Detect which cell encompasses the target text, then output its [X, Y] center coordinate. 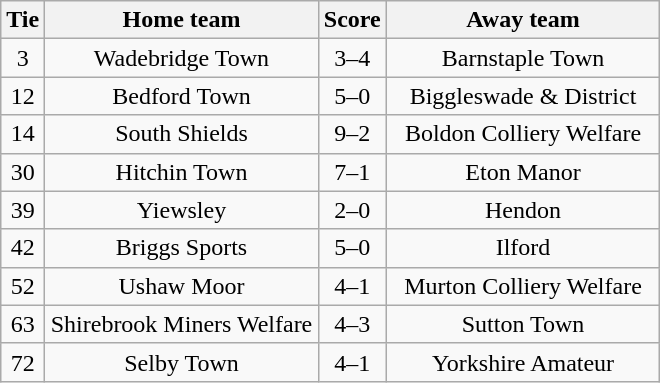
72 [23, 362]
Selby Town [182, 362]
Away team [523, 20]
Ilford [523, 248]
7–1 [352, 172]
Murton Colliery Welfare [523, 286]
30 [23, 172]
42 [23, 248]
Hendon [523, 210]
52 [23, 286]
39 [23, 210]
9–2 [352, 134]
South Shields [182, 134]
3–4 [352, 58]
Ushaw Moor [182, 286]
Tie [23, 20]
Eton Manor [523, 172]
Boldon Colliery Welfare [523, 134]
12 [23, 96]
Hitchin Town [182, 172]
Shirebrook Miners Welfare [182, 324]
63 [23, 324]
Bedford Town [182, 96]
Sutton Town [523, 324]
2–0 [352, 210]
Yorkshire Amateur [523, 362]
Barnstaple Town [523, 58]
Biggleswade & District [523, 96]
Briggs Sports [182, 248]
Wadebridge Town [182, 58]
Home team [182, 20]
4–3 [352, 324]
3 [23, 58]
Score [352, 20]
14 [23, 134]
Yiewsley [182, 210]
